For the text-containing cell, return its midpoint in (X, Y) coordinate format. 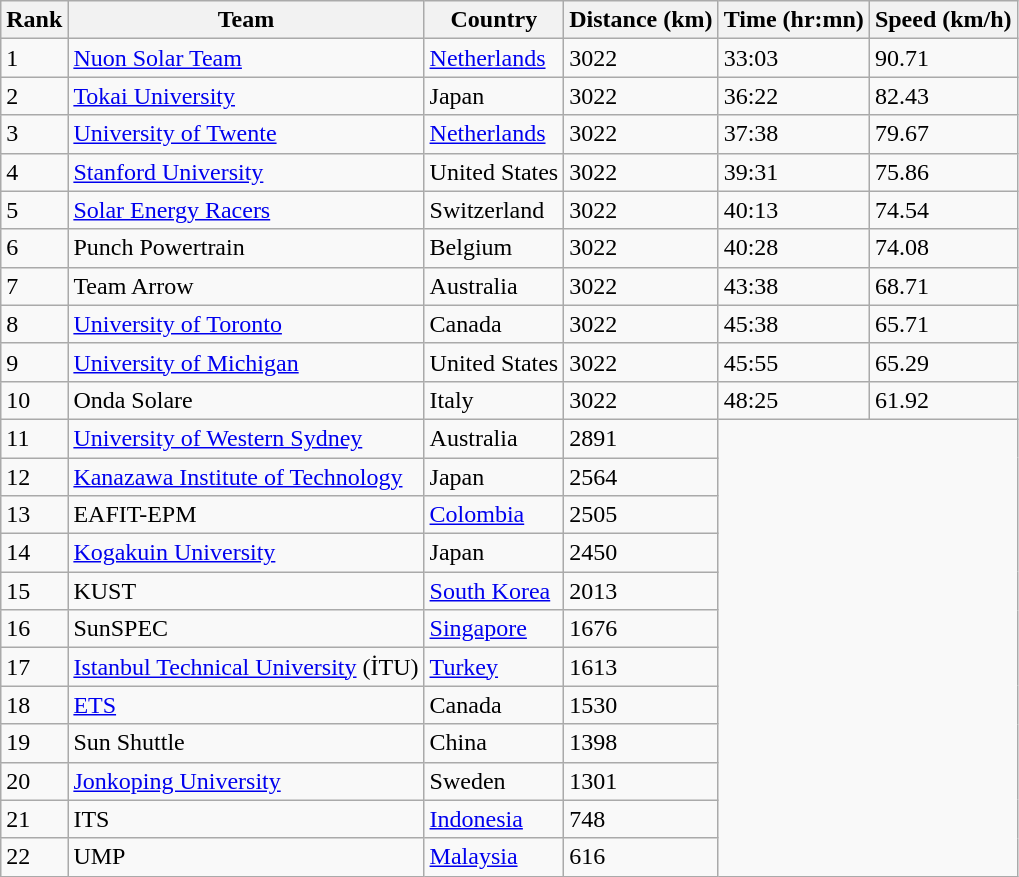
48:25 (794, 400)
2 (34, 96)
Sun Shuttle (246, 743)
65.71 (943, 324)
Distance (km) (641, 20)
6 (34, 248)
19 (34, 743)
15 (34, 591)
61.92 (943, 400)
Italy (494, 400)
9 (34, 362)
68.71 (943, 286)
Jonkoping University (246, 781)
13 (34, 515)
1676 (641, 629)
1613 (641, 667)
Country (494, 20)
1 (34, 58)
2891 (641, 438)
616 (641, 857)
KUST (246, 591)
8 (34, 324)
Nuon Solar Team (246, 58)
65.29 (943, 362)
Rank (34, 20)
Team Arrow (246, 286)
Speed (km/h) (943, 20)
Time (hr:mn) (794, 20)
2013 (641, 591)
Solar Energy Racers (246, 210)
37:38 (794, 134)
4 (34, 172)
20 (34, 781)
90.71 (943, 58)
Switzerland (494, 210)
22 (34, 857)
Indonesia (494, 819)
ETS (246, 705)
2450 (641, 553)
11 (34, 438)
Stanford University (246, 172)
10 (34, 400)
Turkey (494, 667)
79.67 (943, 134)
16 (34, 629)
South Korea (494, 591)
17 (34, 667)
Istanbul Technical University (İTU) (246, 667)
21 (34, 819)
University of Toronto (246, 324)
75.86 (943, 172)
39:31 (794, 172)
ITS (246, 819)
45:55 (794, 362)
University of Michigan (246, 362)
36:22 (794, 96)
18 (34, 705)
5 (34, 210)
Tokai University (246, 96)
82.43 (943, 96)
2564 (641, 477)
Kogakuin University (246, 553)
74.08 (943, 248)
40:28 (794, 248)
Team (246, 20)
UMP (246, 857)
Punch Powertrain (246, 248)
748 (641, 819)
14 (34, 553)
University of Western Sydney (246, 438)
Sweden (494, 781)
7 (34, 286)
Onda Solare (246, 400)
40:13 (794, 210)
1398 (641, 743)
Kanazawa Institute of Technology (246, 477)
3 (34, 134)
12 (34, 477)
University of Twente (246, 134)
43:38 (794, 286)
1530 (641, 705)
1301 (641, 781)
Singapore (494, 629)
Belgium (494, 248)
Colombia (494, 515)
2505 (641, 515)
EAFIT-EPM (246, 515)
33:03 (794, 58)
Malaysia (494, 857)
74.54 (943, 210)
China (494, 743)
45:38 (794, 324)
SunSPEC (246, 629)
